Output the [x, y] coordinate of the center of the cell containing the given text.  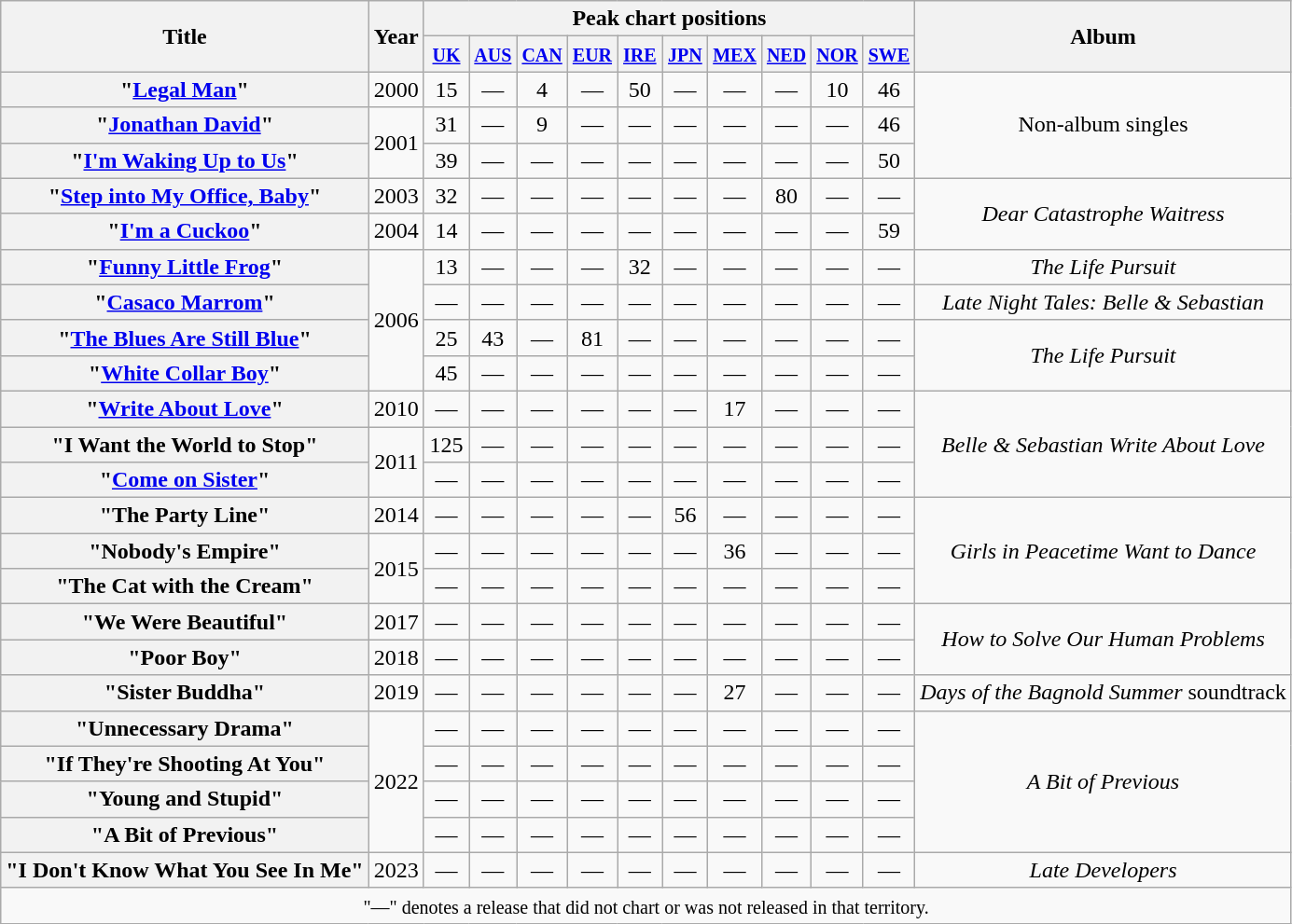
"Legal Man" [185, 90]
"Jonathan David" [185, 125]
2015 [396, 569]
NED [785, 54]
"Nobody's Empire" [185, 551]
45 [446, 373]
"Write About Love" [185, 408]
"Unnecessary Drama" [185, 728]
"Come on Sister" [185, 480]
"If They're Shooting At You" [185, 764]
Title [185, 36]
2022 [396, 781]
"Casaco Marrom" [185, 302]
Belle & Sebastian Write About Love [1104, 444]
2014 [396, 516]
UK [446, 54]
"The Cat with the Cream" [185, 586]
"The Blues Are Still Blue" [185, 338]
2011 [396, 462]
A Bit of Previous [1104, 781]
SWE [889, 54]
Days of the Bagnold Summer soundtrack [1104, 693]
4 [542, 90]
2006 [396, 320]
2004 [396, 231]
IRE [640, 54]
2023 [396, 870]
CAN [542, 54]
80 [785, 196]
Year [396, 36]
"The Party Line" [185, 516]
13 [446, 267]
"We Were Beautiful" [185, 622]
Late Developers [1104, 870]
81 [591, 338]
"White Collar Boy" [185, 373]
EUR [591, 54]
"I'm Waking Up to Us" [185, 160]
2000 [396, 90]
2019 [396, 693]
14 [446, 231]
MEX [735, 54]
15 [446, 90]
Peak chart positions [669, 19]
"Sister Buddha" [185, 693]
"Funny Little Frog" [185, 267]
"I Don't Know What You See In Me" [185, 870]
How to Solve Our Human Problems [1104, 640]
2018 [396, 657]
Dear Catastrophe Waitress [1104, 214]
AUS [493, 54]
Late Night Tales: Belle & Sebastian [1104, 302]
Girls in Peacetime Want to Dance [1104, 551]
17 [735, 408]
2003 [396, 196]
31 [446, 125]
"I Want the World to Stop" [185, 445]
"A Bit of Previous" [185, 834]
Non-album singles [1104, 125]
"Young and Stupid" [185, 799]
9 [542, 125]
"I'm a Cuckoo" [185, 231]
43 [493, 338]
39 [446, 160]
125 [446, 445]
56 [685, 516]
NOR [838, 54]
2017 [396, 622]
"Step into My Office, Baby" [185, 196]
Album [1104, 36]
59 [889, 231]
"Poor Boy" [185, 657]
27 [735, 693]
JPN [685, 54]
2010 [396, 408]
"—" denotes a release that did not chart or was not released in that territory. [646, 905]
25 [446, 338]
2001 [396, 143]
36 [735, 551]
10 [838, 90]
